Find where the given text appears and provide that cell's center as [X, Y] coordinate. 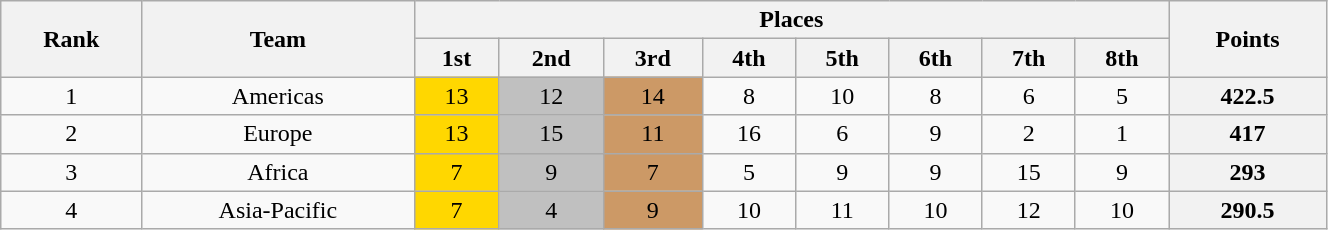
Rank [72, 39]
2nd [552, 58]
6th [936, 58]
7th [1028, 58]
Africa [278, 172]
4th [748, 58]
16 [748, 134]
Asia-Pacific [278, 210]
14 [652, 96]
3rd [652, 58]
Europe [278, 134]
Americas [278, 96]
290.5 [1248, 210]
293 [1248, 172]
3 [72, 172]
8th [1122, 58]
422.5 [1248, 96]
Places [792, 20]
417 [1248, 134]
Team [278, 39]
Points [1248, 39]
5th [842, 58]
1st [456, 58]
